Detect which cell encompasses the target text, then output its [x, y] center coordinate. 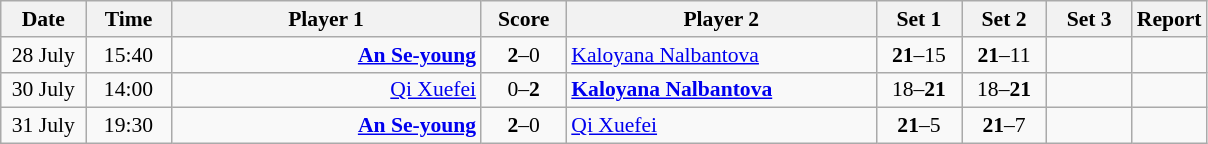
21–11 [1004, 55]
Player 2 [721, 19]
Player 1 [326, 19]
21–7 [1004, 126]
0–2 [524, 90]
30 July [44, 90]
Report [1170, 19]
31 July [44, 126]
28 July [44, 55]
Date [44, 19]
21–5 [918, 126]
Time [128, 19]
14:00 [128, 90]
Set 1 [918, 19]
19:30 [128, 126]
Score [524, 19]
15:40 [128, 55]
Set 2 [1004, 19]
21–15 [918, 55]
Set 3 [1090, 19]
